Locate the cell with the specified text and output its (x, y) center coordinate. 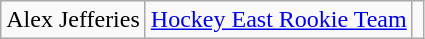
Alex Jefferies (74, 20)
Hockey East Rookie Team (278, 20)
